Search for the cell housing the specified text and yield its [X, Y] center coordinate. 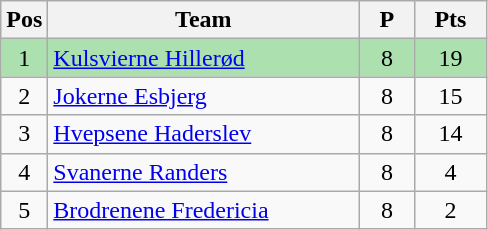
14 [450, 134]
Jokerne Esbjerg [204, 96]
15 [450, 96]
Hvepsene Haderslev [204, 134]
5 [24, 210]
1 [24, 58]
Pts [450, 20]
3 [24, 134]
Kulsvierne Hillerød [204, 58]
19 [450, 58]
Svanerne Randers [204, 172]
Team [204, 20]
Brodrenene Fredericia [204, 210]
P [387, 20]
Pos [24, 20]
